Return the [X, Y] coordinate for the center point of the cell that contains the specified text.  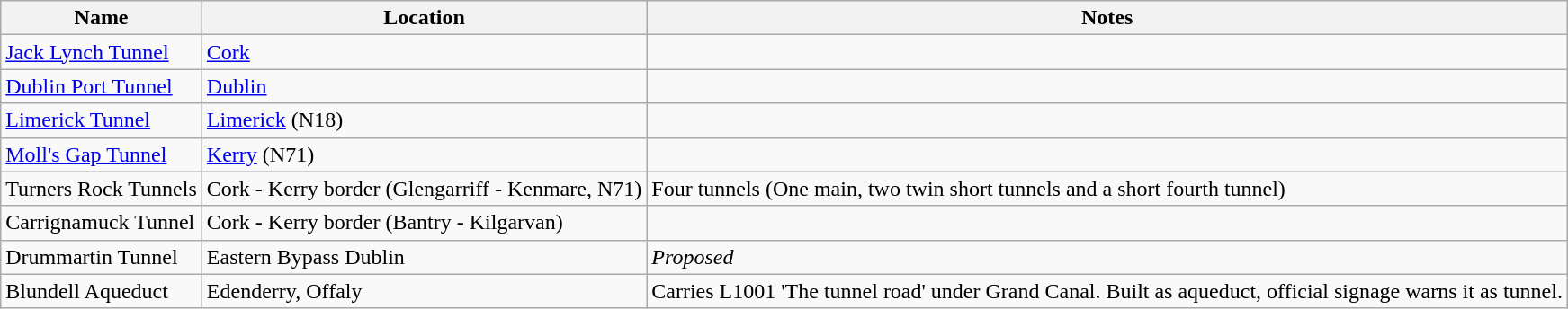
Drummartin Tunnel [102, 257]
Dublin [424, 86]
Four tunnels (One main, two twin short tunnels and a short fourth tunnel) [1107, 189]
Carrignamuck Tunnel [102, 223]
Location [424, 18]
Turners Rock Tunnels [102, 189]
Blundell Aqueduct [102, 291]
Edenderry, Offaly [424, 291]
Jack Lynch Tunnel [102, 52]
Proposed [1107, 257]
Cork - Kerry border (Glengarriff - Kenmare, N71) [424, 189]
Cork - Kerry border (Bantry - Kilgarvan) [424, 223]
Moll's Gap Tunnel [102, 154]
Limerick (N18) [424, 120]
Cork [424, 52]
Limerick Tunnel [102, 120]
Kerry (N71) [424, 154]
Eastern Bypass Dublin [424, 257]
Name [102, 18]
Dublin Port Tunnel [102, 86]
Notes [1107, 18]
Carries L1001 'The tunnel road' under Grand Canal. Built as aqueduct, official signage warns it as tunnel. [1107, 291]
